Return the [X, Y] coordinate for the center point of the cell that contains the specified text.  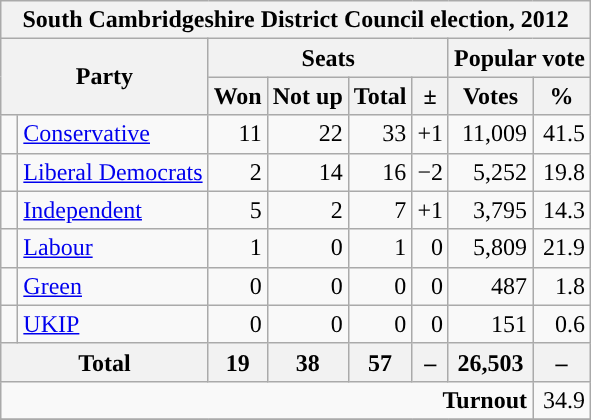
41.5 [562, 134]
7 [380, 210]
5 [238, 210]
151 [490, 324]
22 [308, 134]
Votes [490, 96]
Seats [328, 58]
Not up [308, 96]
Green [113, 286]
5,809 [490, 248]
21.9 [562, 248]
57 [380, 362]
5,252 [490, 172]
−2 [430, 172]
38 [308, 362]
Liberal Democrats [113, 172]
Conservative [113, 134]
33 [380, 134]
0.6 [562, 324]
11,009 [490, 134]
14.3 [562, 210]
South Cambridgeshire District Council election, 2012 [296, 20]
Popular vote [519, 58]
UKIP [113, 324]
% [562, 96]
3,795 [490, 210]
14 [308, 172]
Won [238, 96]
1.8 [562, 286]
34.9 [562, 400]
487 [490, 286]
19.8 [562, 172]
11 [238, 134]
19 [238, 362]
Party [104, 77]
Independent [113, 210]
Turnout [267, 400]
16 [380, 172]
Labour [113, 248]
± [430, 96]
26,503 [490, 362]
